Return the [x, y] coordinate for the center point of the cell that contains the specified text.  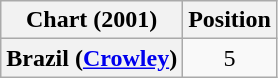
Brazil (Crowley) [92, 58]
Position [230, 20]
Chart (2001) [92, 20]
5 [230, 58]
